Find where the given text appears and provide that cell's center as [x, y] coordinate. 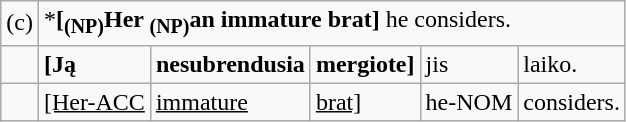
considers. [572, 102]
[Her-ACC [94, 102]
brat] [365, 102]
he-NOM [469, 102]
nesubrendusia [230, 64]
laiko. [572, 64]
*[(NP)Her (NP)an immature brat] he considers. [332, 23]
(c) [20, 23]
immature [230, 102]
[Ją [94, 64]
jis [469, 64]
mergiote] [365, 64]
